Pinpoint the cell where the given text exists, returning its (X, Y) midpoint coordinate. 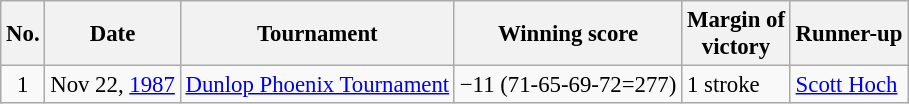
Date (112, 34)
1 stroke (736, 85)
No. (23, 34)
Margin ofvictory (736, 34)
Scott Hoch (848, 85)
Dunlop Phoenix Tournament (317, 85)
−11 (71-65-69-72=277) (568, 85)
Nov 22, 1987 (112, 85)
Runner-up (848, 34)
Tournament (317, 34)
Winning score (568, 34)
1 (23, 85)
